From the cell containing the given text, extract its center point as (X, Y) coordinate. 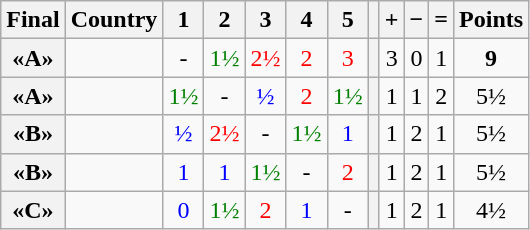
Final (33, 20)
Country (114, 20)
Points (492, 20)
= (442, 20)
9 (492, 58)
5 (348, 20)
− (416, 20)
4½ (492, 210)
«C» (33, 210)
4 (306, 20)
+ (392, 20)
